Detect which cell encompasses the target text, then output its (X, Y) center coordinate. 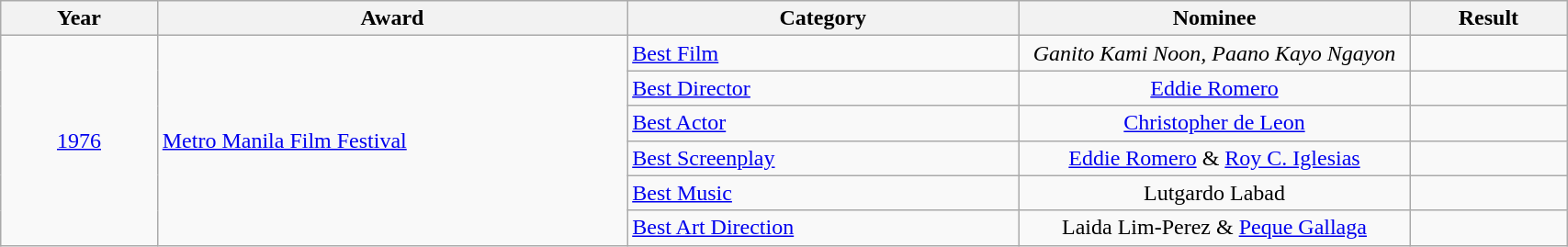
Best Music (823, 193)
Best Art Direction (823, 228)
Eddie Romero (1214, 88)
Metro Manila Film Festival (391, 140)
Ganito Kami Noon, Paano Kayo Ngayon (1214, 53)
Result (1488, 18)
Best Film (823, 53)
Christopher de Leon (1214, 123)
Laida Lim-Perez & Peque Gallaga (1214, 228)
Lutgardo Labad (1214, 193)
Category (823, 18)
Award (391, 18)
Best Screenplay (823, 158)
Best Actor (823, 123)
Nominee (1214, 18)
Eddie Romero & Roy C. Iglesias (1214, 158)
Year (79, 18)
Best Director (823, 88)
1976 (79, 140)
